Locate the cell with the specified text and output its [x, y] center coordinate. 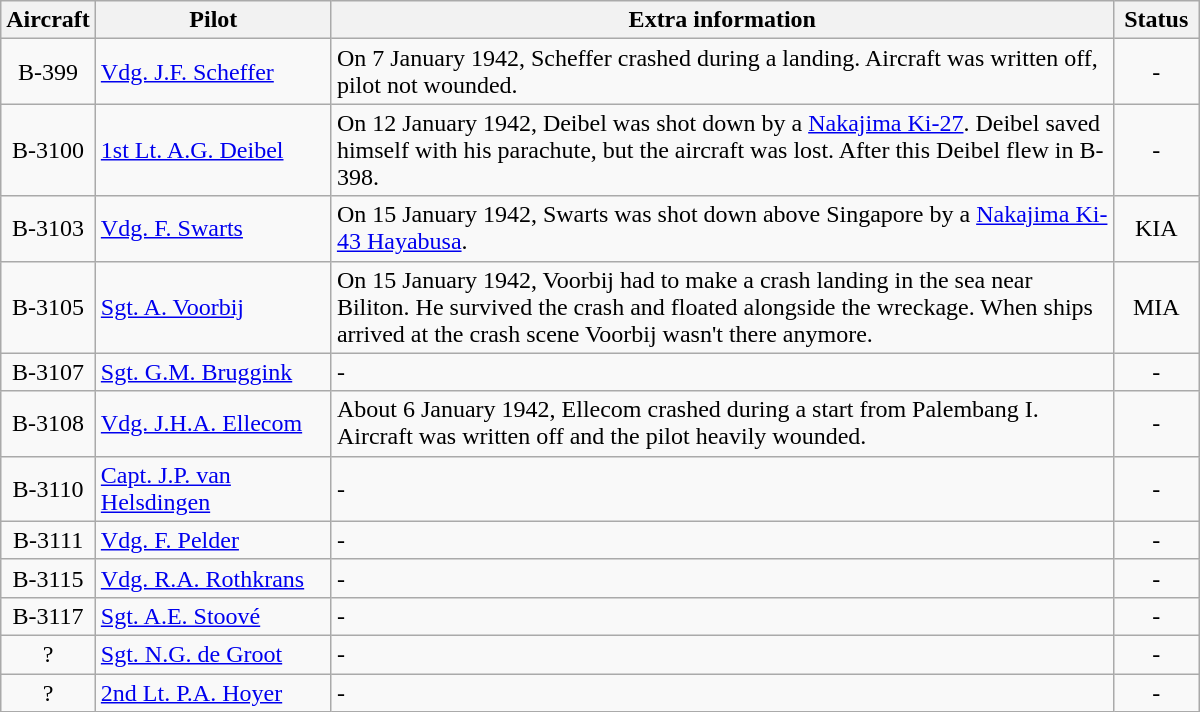
B-3105 [48, 307]
Vdg. F. Swarts [213, 228]
B-3111 [48, 540]
Pilot [213, 20]
Sgt. A. Voorbij [213, 307]
Extra information [722, 20]
B-3103 [48, 228]
B-3115 [48, 578]
About 6 January 1942, Ellecom crashed during a start from Palembang I. Aircraft was written off and the pilot heavily wounded. [722, 424]
B-3100 [48, 150]
Aircraft [48, 20]
Sgt. A.E. Stoové [213, 616]
Capt. J.P. van Helsdingen [213, 488]
2nd Lt. P.A. Hoyer [213, 693]
Vdg. R.A. Rothkrans [213, 578]
Status [1156, 20]
Vdg. J.H.A. Ellecom [213, 424]
B-3107 [48, 372]
B-399 [48, 72]
Sgt. G.M. Bruggink [213, 372]
MIA [1156, 307]
Vdg. J.F. Scheffer [213, 72]
KIA [1156, 228]
B-3110 [48, 488]
On 15 January 1942, Swarts was shot down above Singapore by a Nakajima Ki-43 Hayabusa. [722, 228]
Sgt. N.G. de Groot [213, 654]
On 7 January 1942, Scheffer crashed during a landing. Aircraft was written off, pilot not wounded. [722, 72]
B-3117 [48, 616]
Vdg. F. Pelder [213, 540]
B-3108 [48, 424]
1st Lt. A.G. Deibel [213, 150]
